For the text-containing cell, return its midpoint in (X, Y) coordinate format. 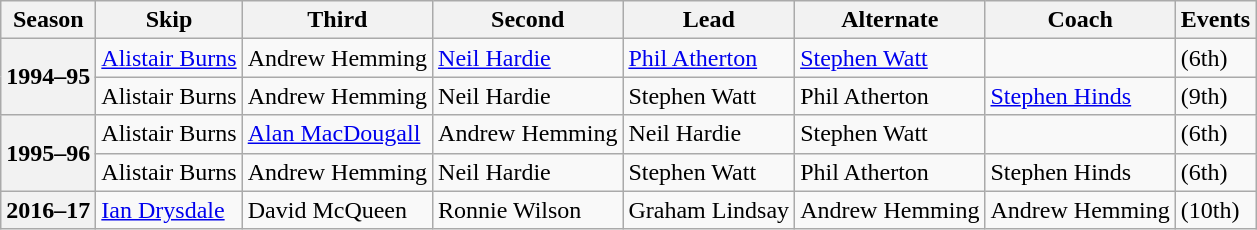
Coach (1080, 20)
Skip (169, 20)
Third (337, 20)
Alternate (890, 20)
Season (48, 20)
Events (1215, 20)
(10th) (1215, 210)
1994–95 (48, 77)
(9th) (1215, 96)
Alan MacDougall (337, 134)
David McQueen (337, 210)
Second (528, 20)
Ian Drysdale (169, 210)
Lead (709, 20)
1995–96 (48, 153)
Graham Lindsay (709, 210)
2016–17 (48, 210)
Ronnie Wilson (528, 210)
